Return (x, y) of the center of cell containing provided text 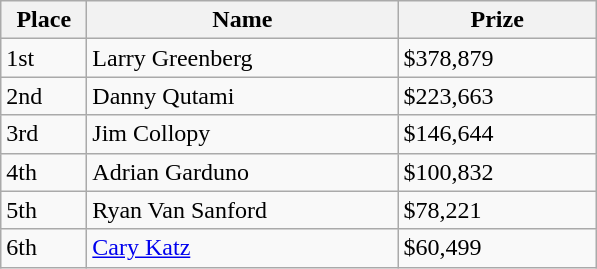
4th (44, 172)
Adrian Garduno (242, 172)
1st (44, 58)
Ryan Van Sanford (242, 210)
$60,499 (498, 248)
Cary Katz (242, 248)
2nd (44, 96)
Larry Greenberg (242, 58)
Name (242, 20)
$78,221 (498, 210)
Prize (498, 20)
5th (44, 210)
Jim Collopy (242, 134)
$223,663 (498, 96)
$146,644 (498, 134)
3rd (44, 134)
$378,879 (498, 58)
6th (44, 248)
Danny Qutami (242, 96)
Place (44, 20)
$100,832 (498, 172)
